Capture the cell that displays the provided text and extract its (x, y) central coordinate. 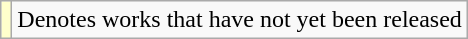
Denotes works that have not yet been released (240, 20)
